Pinpoint the cell where the given text exists, returning its (x, y) midpoint coordinate. 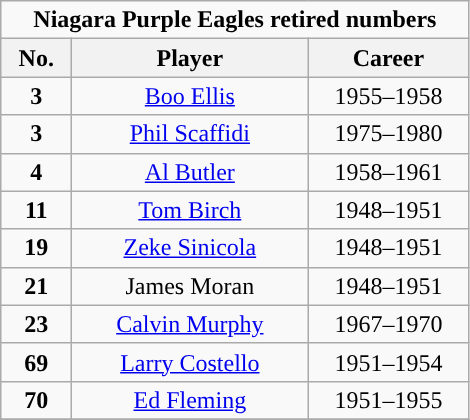
Player (190, 58)
1951–1955 (388, 400)
21 (36, 286)
1975–1980 (388, 134)
Al Butler (190, 172)
1967–1970 (388, 324)
1958–1961 (388, 172)
No. (36, 58)
11 (36, 210)
4 (36, 172)
1955–1958 (388, 96)
Boo Ellis (190, 96)
Ed Fleming (190, 400)
70 (36, 400)
23 (36, 324)
1951–1954 (388, 362)
James Moran (190, 286)
Phil Scaffidi (190, 134)
Niagara Purple Eagles retired numbers (235, 20)
69 (36, 362)
19 (36, 248)
Calvin Murphy (190, 324)
Zeke Sinicola (190, 248)
Tom Birch (190, 210)
Larry Costello (190, 362)
Career (388, 58)
